Provide the [X, Y] coordinate of the cell's center where the given text is located.  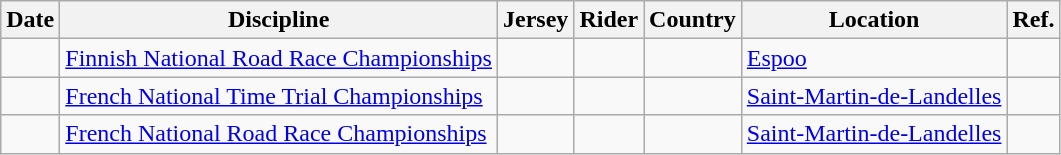
Ref. [1034, 20]
Country [693, 20]
Discipline [279, 20]
Jersey [535, 20]
Finnish National Road Race Championships [279, 58]
French National Road Race Championships [279, 134]
French National Time Trial Championships [279, 96]
Rider [609, 20]
Espoo [874, 58]
Location [874, 20]
Date [30, 20]
